Pinpoint the cell where the given text exists, returning its (x, y) midpoint coordinate. 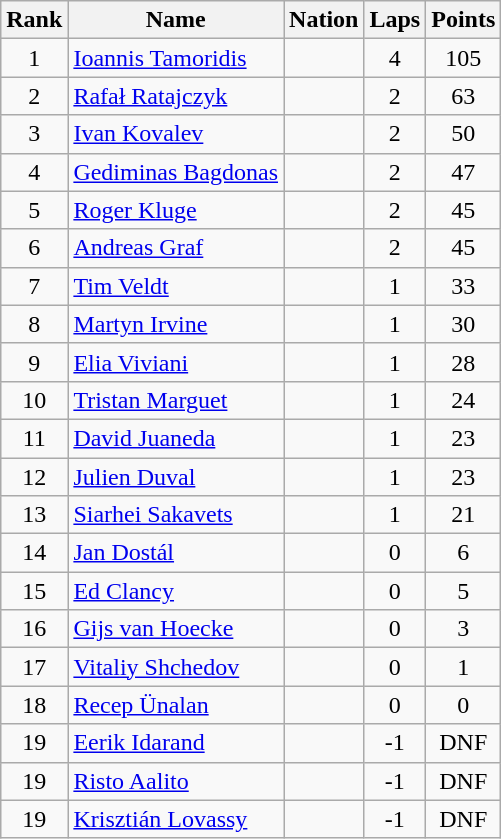
Ivan Kovalev (176, 134)
17 (34, 667)
12 (34, 477)
47 (464, 172)
16 (34, 629)
13 (34, 515)
Andreas Graf (176, 248)
11 (34, 438)
Name (176, 20)
24 (464, 400)
Rank (34, 20)
Siarhei Sakavets (176, 515)
Tim Veldt (176, 286)
8 (34, 324)
Jan Dostál (176, 553)
28 (464, 362)
Points (464, 20)
Gediminas Bagdonas (176, 172)
Krisztián Lovassy (176, 819)
Eerik Idarand (176, 743)
21 (464, 515)
Risto Aalito (176, 781)
18 (34, 705)
7 (34, 286)
Gijs van Hoecke (176, 629)
10 (34, 400)
105 (464, 58)
Tristan Marguet (176, 400)
Rafał Ratajczyk (176, 96)
David Juaneda (176, 438)
9 (34, 362)
30 (464, 324)
Elia Viviani (176, 362)
63 (464, 96)
Julien Duval (176, 477)
15 (34, 591)
14 (34, 553)
Ioannis Tamoridis (176, 58)
Martyn Irvine (176, 324)
Recep Ünalan (176, 705)
Roger Kluge (176, 210)
Nation (324, 20)
50 (464, 134)
Laps (395, 20)
33 (464, 286)
Ed Clancy (176, 591)
Vitaliy Shchedov (176, 667)
